Search for the cell housing the specified text and yield its (x, y) center coordinate. 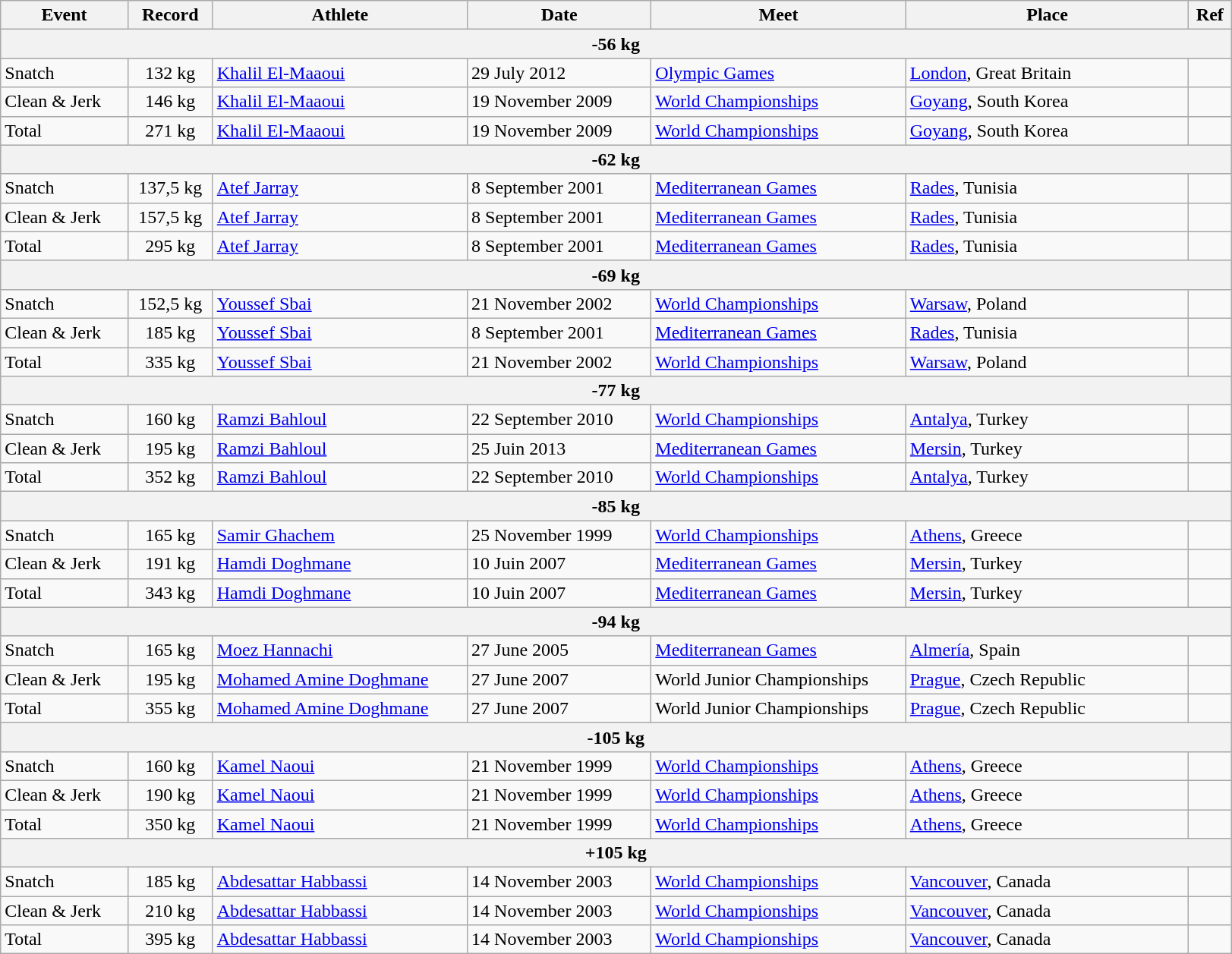
25 Juin 2013 (559, 449)
Event (65, 15)
Athlete (340, 15)
27 June 2005 (559, 650)
-85 kg (616, 506)
25 November 1999 (559, 535)
Almería, Spain (1048, 650)
190 kg (170, 795)
Ref (1210, 15)
Record (170, 15)
350 kg (170, 823)
Moez Hannachi (340, 650)
191 kg (170, 564)
352 kg (170, 477)
157,5 kg (170, 217)
Place (1048, 15)
343 kg (170, 593)
+105 kg (616, 853)
137,5 kg (170, 188)
-105 kg (616, 737)
Date (559, 15)
146 kg (170, 102)
Meet (779, 15)
271 kg (170, 131)
295 kg (170, 246)
132 kg (170, 73)
210 kg (170, 911)
29 July 2012 (559, 73)
London, Great Britain (1048, 73)
152,5 kg (170, 304)
Olympic Games (779, 73)
395 kg (170, 940)
Samir Ghachem (340, 535)
-62 kg (616, 159)
-56 kg (616, 44)
355 kg (170, 708)
-77 kg (616, 391)
335 kg (170, 362)
-94 kg (616, 622)
-69 kg (616, 275)
